Scan for the cell matching the given text and deliver its (X, Y) coordinate at center. 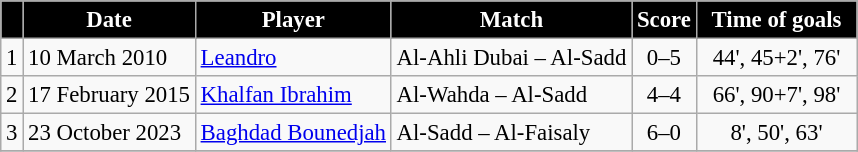
Al-Sadd – Al-Faisaly (511, 133)
1 (12, 58)
0–5 (664, 58)
Al-Wahda – Al-Sadd (511, 95)
Al-Ahli Dubai – Al-Sadd (511, 58)
Baghdad Bounedjah (293, 133)
10 March 2010 (110, 58)
17 February 2015 (110, 95)
8', 50', 63' (776, 133)
Score (664, 20)
Match (511, 20)
Khalfan Ibrahim (293, 95)
Player (293, 20)
Date (110, 20)
2 (12, 95)
Leandro (293, 58)
6–0 (664, 133)
Time of goals (776, 20)
44', 45+2', 76' (776, 58)
66', 90+7', 98' (776, 95)
4–4 (664, 95)
3 (12, 133)
23 October 2023 (110, 133)
